Search for the cell housing the specified text and yield its (x, y) center coordinate. 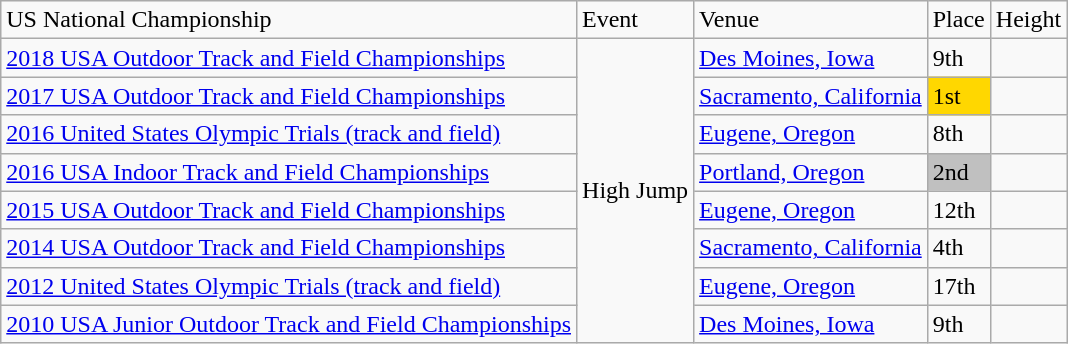
2012 United States Olympic Trials (track and field) (289, 286)
Event (636, 20)
2nd (958, 172)
2017 USA Outdoor Track and Field Championships (289, 96)
Venue (811, 20)
2015 USA Outdoor Track and Field Championships (289, 210)
2018 USA Outdoor Track and Field Championships (289, 58)
2016 United States Olympic Trials (track and field) (289, 134)
2014 USA Outdoor Track and Field Championships (289, 248)
12th (958, 210)
High Jump (636, 191)
Place (958, 20)
2010 USA Junior Outdoor Track and Field Championships (289, 324)
Height (1028, 20)
4th (958, 248)
8th (958, 134)
US National Championship (289, 20)
2016 USA Indoor Track and Field Championships (289, 172)
1st (958, 96)
17th (958, 286)
Portland, Oregon (811, 172)
